Pinpoint the cell where the given text exists, returning its [x, y] midpoint coordinate. 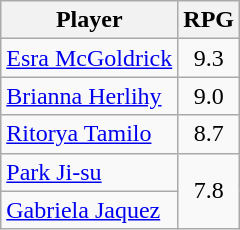
Ritorya Tamilo [90, 134]
Park Ji-su [90, 172]
Player [90, 20]
RPG [209, 20]
9.0 [209, 96]
9.3 [209, 58]
8.7 [209, 134]
Brianna Herlihy [90, 96]
7.8 [209, 191]
Esra McGoldrick [90, 58]
Gabriela Jaquez [90, 210]
